Provide the (x, y) coordinate of the cell's center where the given text is located.  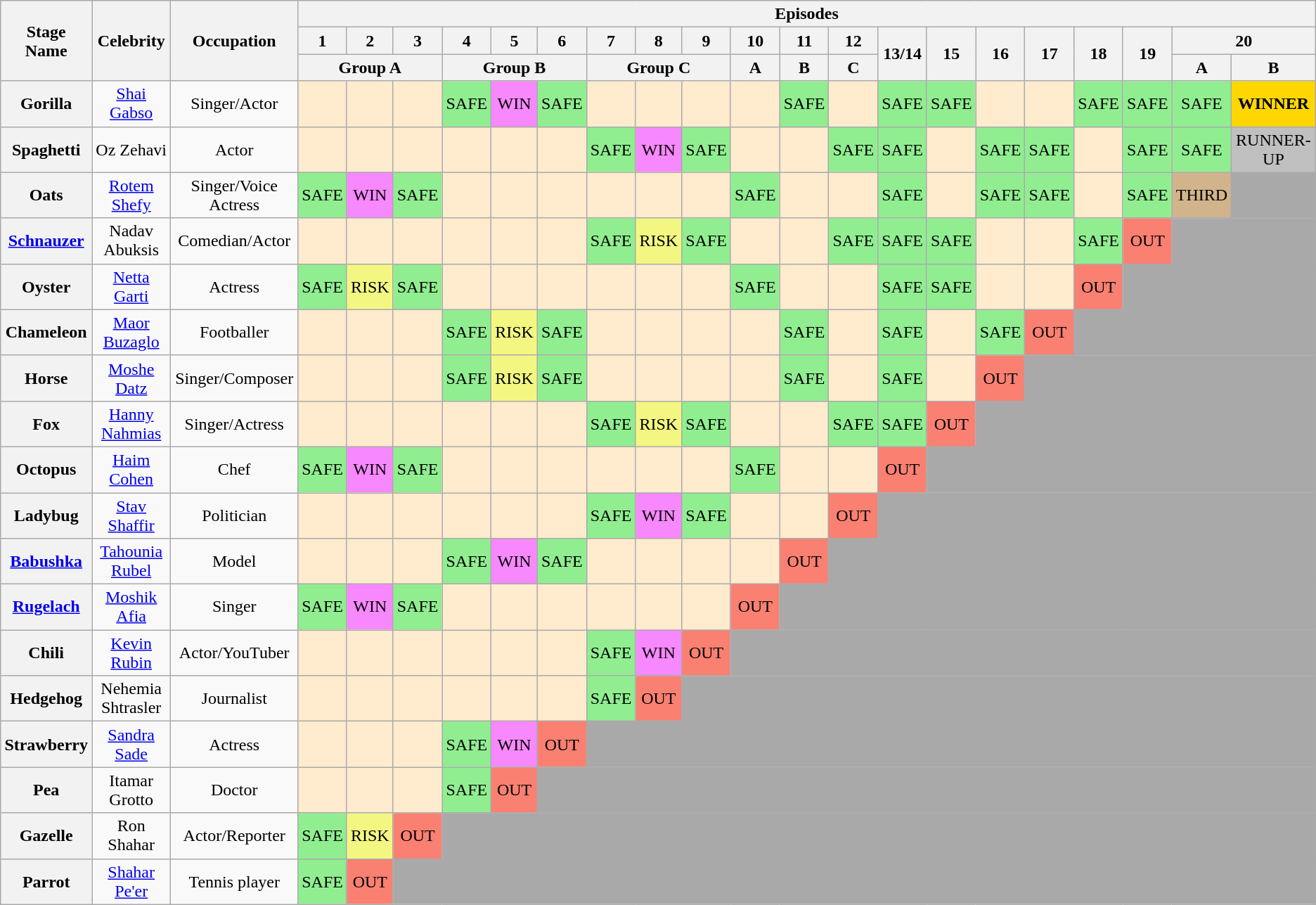
Shahar Pe'er (131, 882)
Actor/YouTuber (235, 653)
Schnauzer (46, 240)
Oats (46, 195)
Maor Buzaglo (131, 332)
Strawberry (46, 744)
Model (235, 561)
Gorilla (46, 104)
Group A (370, 68)
Chameleon (46, 332)
5 (515, 41)
Chili (46, 653)
9 (707, 41)
3 (418, 41)
20 (1244, 41)
Nehemia Shtrasler (131, 699)
RUNNER-UP (1274, 149)
WINNER (1274, 104)
Nadav Abuksis (131, 240)
Horse (46, 378)
19 (1147, 54)
Tahounia Rubel (131, 561)
Parrot (46, 882)
16 (1000, 54)
Doctor (235, 790)
Singer/Voice Actress (235, 195)
Singer (235, 608)
Fox (46, 423)
Babushka (46, 561)
Sandra Sade (131, 744)
Oz Zehavi (131, 149)
Occupation (235, 41)
Footballer (235, 332)
6 (562, 41)
2 (370, 41)
Moshik Afia (131, 608)
12 (853, 41)
Group B (515, 68)
Rotem Shefy (131, 195)
Gazelle (46, 835)
15 (951, 54)
8 (659, 41)
Moshe Datz (131, 378)
Singer/Composer (235, 378)
Ron Shahar (131, 835)
Shai Gabso (131, 104)
18 (1099, 54)
Octopus (46, 470)
Kevin Rubin (131, 653)
Hanny Nahmias (131, 423)
17 (1050, 54)
13/14 (903, 54)
Rugelach (46, 608)
Group C (658, 68)
Tennis player (235, 882)
Pea (46, 790)
Singer/Actress (235, 423)
Spaghetti (46, 149)
Chef (235, 470)
11 (804, 41)
Stage Name (46, 41)
Itamar Grotto (131, 790)
4 (467, 41)
Journalist (235, 699)
Celebrity (131, 41)
Episodes (807, 14)
Haim Cohen (131, 470)
10 (755, 41)
Oyster (46, 287)
Singer/Actor (235, 104)
Hedgehog (46, 699)
Ladybug (46, 515)
C (853, 68)
7 (611, 41)
THIRD (1201, 195)
Actor/Reporter (235, 835)
1 (323, 41)
Stav Shaffir (131, 515)
Comedian/Actor (235, 240)
Actor (235, 149)
Netta Garti (131, 287)
Politician (235, 515)
